From the cell containing the given text, extract its center point as (X, Y) coordinate. 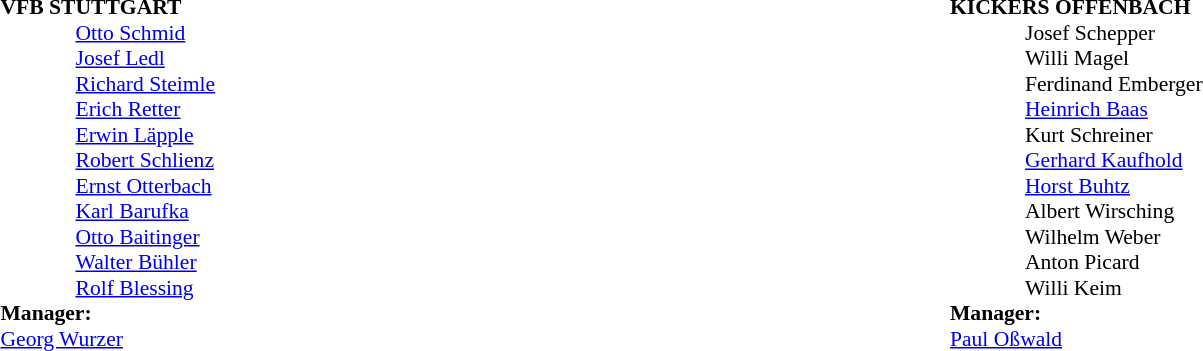
Josef Ledl (146, 59)
Walter Bühler (146, 263)
Rolf Blessing (146, 288)
Otto Schmid (146, 33)
Otto Baitinger (146, 237)
Josef Schepper (1114, 33)
Ferdinand Emberger (1114, 84)
Ernst Otterbach (146, 186)
Heinrich Baas (1114, 109)
Willi Magel (1114, 59)
Anton Picard (1114, 263)
Erich Retter (146, 109)
Gerhard Kaufhold (1114, 161)
Richard Steimle (146, 84)
Horst Buhtz (1114, 186)
Karl Barufka (146, 211)
Albert Wirsching (1114, 211)
Wilhelm Weber (1114, 237)
Robert Schlienz (146, 161)
Erwin Läpple (146, 135)
Willi Keim (1114, 288)
Kurt Schreiner (1114, 135)
